Return the (X, Y) coordinate for the center point of the cell that contains the specified text.  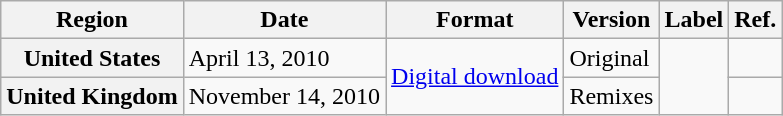
Date (284, 20)
November 14, 2010 (284, 96)
United Kingdom (92, 96)
Digital download (475, 77)
Version (612, 20)
Original (612, 58)
Label (694, 20)
Format (475, 20)
Region (92, 20)
Remixes (612, 96)
April 13, 2010 (284, 58)
United States (92, 58)
Ref. (756, 20)
